Scan for the cell matching the given text and deliver its [X, Y] coordinate at center. 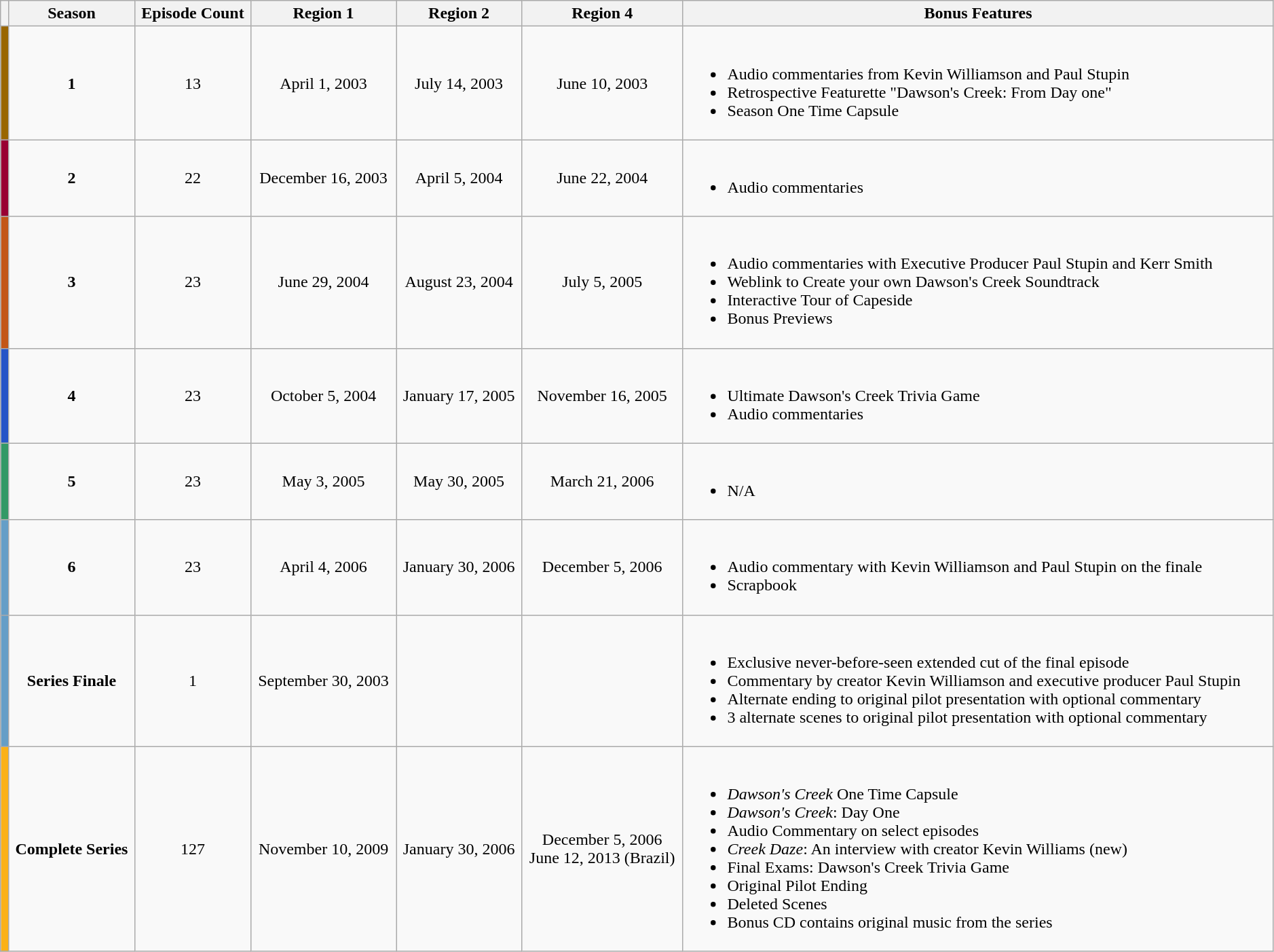
5 [71, 482]
Audio commentaries [978, 178]
December 5, 2006June 12, 2013 (Brazil) [601, 849]
June 29, 2004 [323, 282]
4 [71, 396]
6 [71, 567]
Ultimate Dawson's Creek Trivia GameAudio commentaries [978, 396]
January 17, 2005 [459, 396]
Region 4 [601, 14]
Audio commentaries from Kevin Williamson and Paul StupinRetrospective Featurette "Dawson's Creek: From Day one"Season One Time Capsule [978, 83]
N/A [978, 482]
November 16, 2005 [601, 396]
September 30, 2003 [323, 681]
October 5, 2004 [323, 396]
August 23, 2004 [459, 282]
Region 2 [459, 14]
April 1, 2003 [323, 83]
April 5, 2004 [459, 178]
22 [193, 178]
November 10, 2009 [323, 849]
July 5, 2005 [601, 282]
December 5, 2006 [601, 567]
3 [71, 282]
Bonus Features [978, 14]
Series Finale [71, 681]
December 16, 2003 [323, 178]
13 [193, 83]
Region 1 [323, 14]
Season [71, 14]
June 22, 2004 [601, 178]
April 4, 2006 [323, 567]
Episode Count [193, 14]
May 30, 2005 [459, 482]
March 21, 2006 [601, 482]
June 10, 2003 [601, 83]
Audio commentary with Kevin Williamson and Paul Stupin on the finaleScrapbook [978, 567]
July 14, 2003 [459, 83]
127 [193, 849]
May 3, 2005 [323, 482]
Complete Series [71, 849]
2 [71, 178]
